For the text-containing cell, return its midpoint in (X, Y) coordinate format. 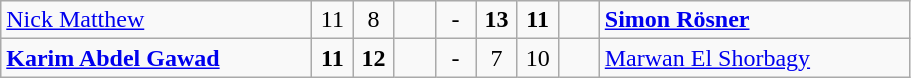
10 (538, 58)
12 (374, 58)
Karim Abdel Gawad (156, 58)
13 (496, 20)
Nick Matthew (156, 20)
8 (374, 20)
Simon Rösner (754, 20)
7 (496, 58)
Marwan El Shorbagy (754, 58)
